Determine the (X, Y) coordinate at the center of the cell enclosing the given text.  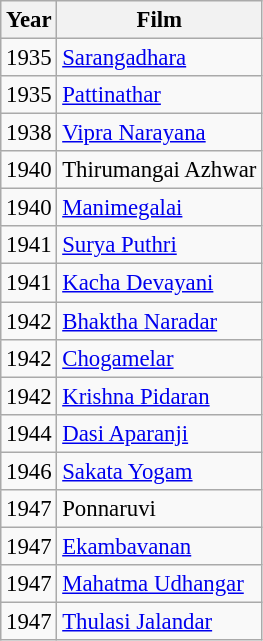
Manimegalai (160, 208)
Mahatma Udhangar (160, 584)
Ponnaruvi (160, 509)
Vipra Narayana (160, 133)
Sarangadhara (160, 58)
Kacha Devayani (160, 283)
1946 (29, 471)
Year (29, 20)
Bhaktha Naradar (160, 321)
Krishna Pidaran (160, 396)
Film (160, 20)
Ekambavanan (160, 546)
Pattinathar (160, 95)
Dasi Aparanji (160, 433)
1938 (29, 133)
Chogamelar (160, 358)
Thirumangai Azhwar (160, 170)
Thulasi Jalandar (160, 621)
Sakata Yogam (160, 471)
1944 (29, 433)
Surya Puthri (160, 245)
